Extract the (X, Y) coordinate from the center of the cell holding the provided text.  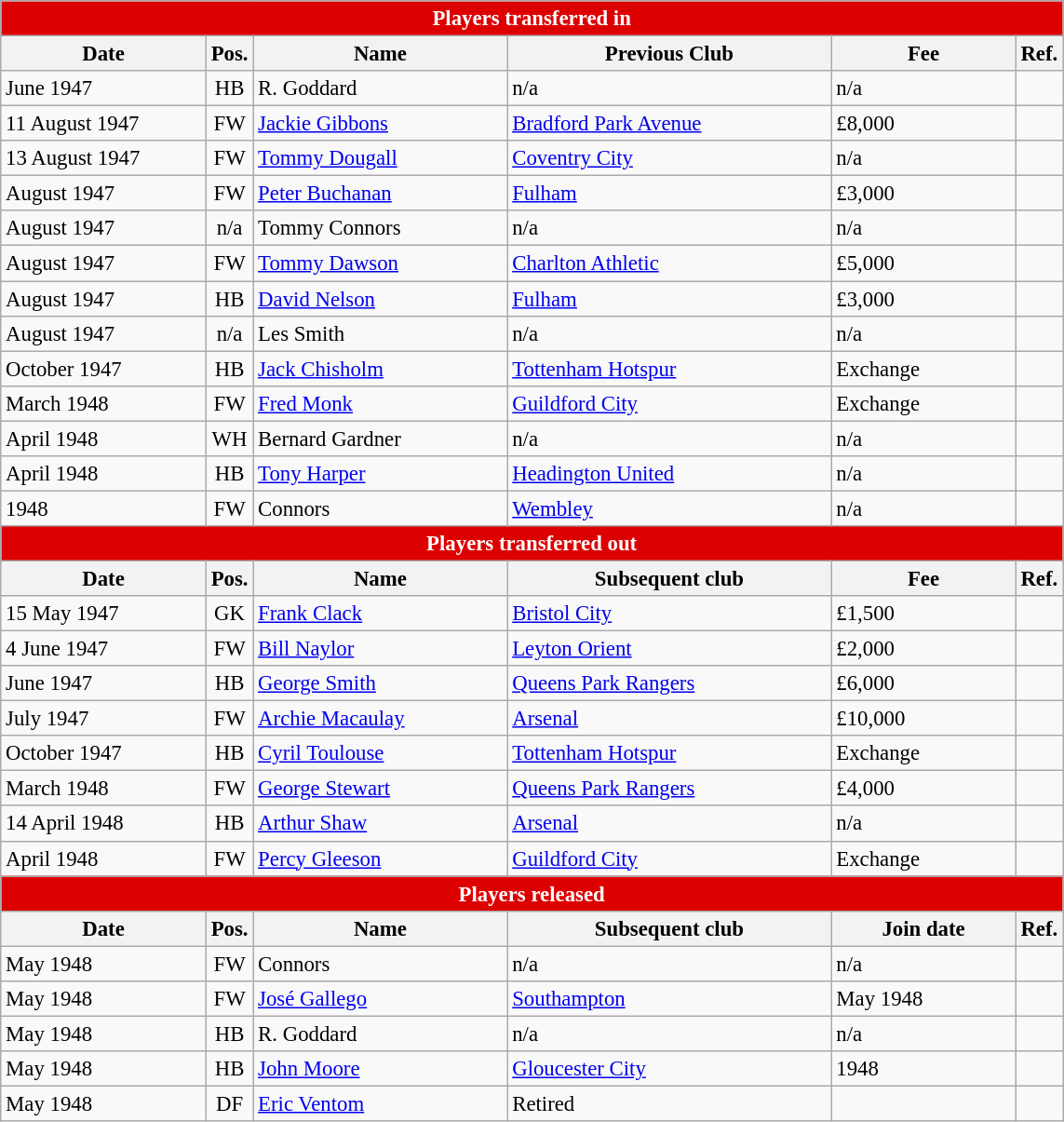
Join date (923, 928)
DF (229, 1103)
Tommy Connors (380, 228)
GK (229, 614)
Southampton (669, 999)
Gloucester City (669, 1069)
Bill Naylor (380, 649)
Percy Gleeson (380, 858)
Jack Chisholm (380, 369)
£10,000 (923, 719)
£1,500 (923, 614)
Tony Harper (380, 474)
Charlton Athletic (669, 264)
4 June 1947 (104, 649)
John Moore (380, 1069)
14 April 1948 (104, 824)
Headington United (669, 474)
Bristol City (669, 614)
George Stewart (380, 789)
WH (229, 439)
Tommy Dawson (380, 264)
Tommy Dougall (380, 158)
Players transferred in (532, 19)
Bernard Gardner (380, 439)
Frank Clack (380, 614)
£4,000 (923, 789)
Wembley (669, 508)
£6,000 (923, 683)
David Nelson (380, 299)
15 May 1947 (104, 614)
11 August 1947 (104, 124)
Les Smith (380, 333)
Coventry City (669, 158)
Bradford Park Avenue (669, 124)
£8,000 (923, 124)
13 August 1947 (104, 158)
Archie Macaulay (380, 719)
José Gallego (380, 999)
£5,000 (923, 264)
Players transferred out (532, 544)
Leyton Orient (669, 649)
Cyril Toulouse (380, 753)
Previous Club (669, 54)
Eric Ventom (380, 1103)
Peter Buchanan (380, 194)
July 1947 (104, 719)
£2,000 (923, 649)
Players released (532, 894)
George Smith (380, 683)
Retired (669, 1103)
Arthur Shaw (380, 824)
Jackie Gibbons (380, 124)
Fred Monk (380, 403)
